Locate the cell with the specified text and output its (x, y) center coordinate. 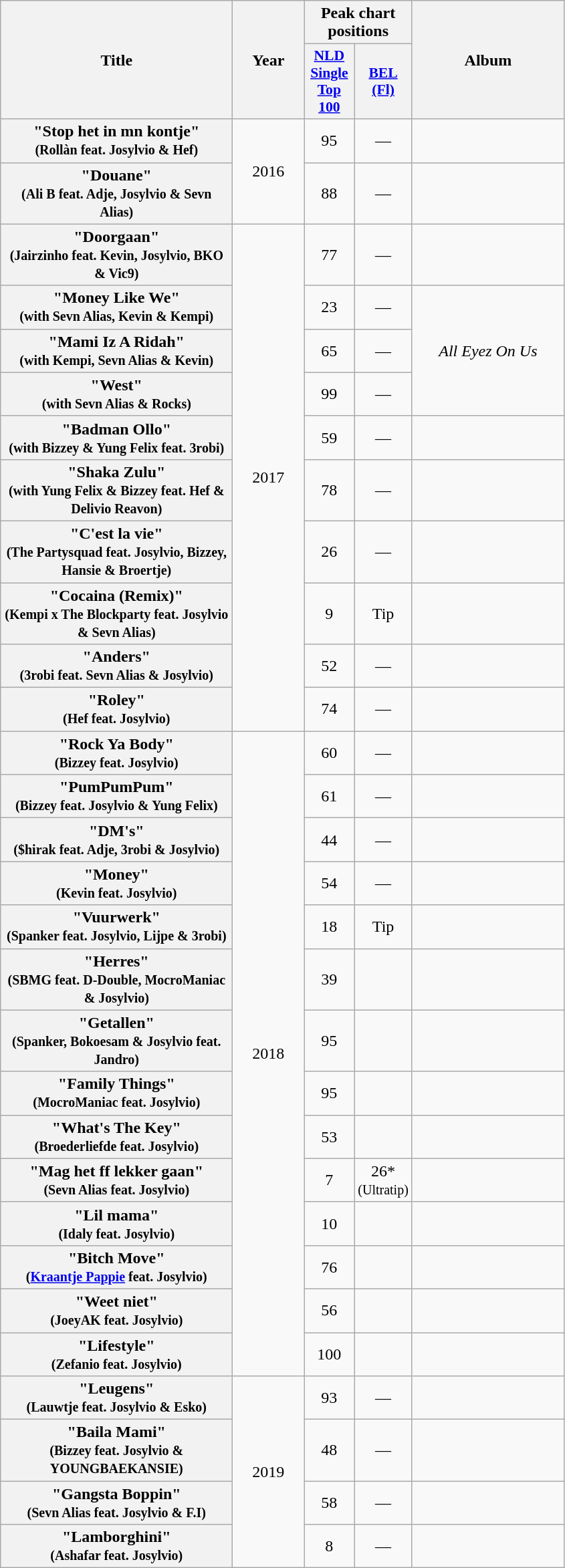
"Doorgaan"(Jairzinho feat. Kevin, Josylvio, BKO & Vic9) (116, 255)
2018 (269, 1053)
"DM's"($hirak feat. Adje, 3robi & Josylvio) (116, 839)
2016 (269, 171)
"Anders"(3robi feat. Sevn Alias & Josylvio) (116, 666)
"What's The Key"(Broederliefde feat. Josylvio) (116, 1136)
61 (329, 797)
"Shaka Zulu"(with Yung Felix & Bizzey feat. Hef & Delivio Reavon) (116, 490)
77 (329, 255)
54 (329, 884)
"Stop het in mn kontje"(Rollàn feat. Josylvio & Hef) (116, 140)
"Douane"(Ali B feat. Adje, Josylvio & Sevn Alias) (116, 193)
2017 (269, 477)
"Herres"(SBMG feat. D-Double, MocroManiac & Josylvio) (116, 979)
99 (329, 394)
"Rock Ya Body"(Bizzey feat. Josylvio) (116, 753)
"West"(with Sevn Alias & Rocks) (116, 394)
2019 (269, 1472)
All Eyez On Us (488, 350)
"Lil mama"(Idaly feat. Josylvio) (116, 1223)
"Family Things"(MocroManiac feat. Josylvio) (116, 1093)
52 (329, 666)
"Mag het ff lekker gaan"(Sevn Alias feat. Josylvio) (116, 1180)
56 (329, 1310)
26 (329, 551)
"Leugens"(Lauwtje feat. Josylvio & Esko) (116, 1398)
"Money Like We"(with Sevn Alias, Kevin & Kempi) (116, 307)
"Gangsta Boppin"(Sevn Alias feat. Josylvio & F.I) (116, 1502)
BEL(Fl) (384, 82)
"Cocaina (Remix)"(Kempi x The Blockparty feat. Josylvio & Sevn Alias) (116, 614)
"Bitch Move"(Kraantje Pappie feat. Josylvio) (116, 1267)
"Lamborghini"(Ashafar feat. Josylvio) (116, 1547)
"Mami Iz A Ridah"(with Kempi, Sevn Alias & Kevin) (116, 350)
"Weet niet"(JoeyAK feat. Josylvio) (116, 1310)
78 (329, 490)
10 (329, 1223)
Peak chart positions (358, 23)
NLD Single Top 100 (329, 82)
9 (329, 614)
53 (329, 1136)
18 (329, 926)
76 (329, 1267)
48 (329, 1450)
65 (329, 350)
88 (329, 193)
"Badman Ollo"(with Bizzey & Yung Felix feat. 3robi) (116, 437)
39 (329, 979)
"Lifestyle"(Zefanio feat. Josylvio) (116, 1354)
"Money"(Kevin feat. Josylvio) (116, 884)
"Roley"(Hef feat. Josylvio) (116, 710)
Year (269, 60)
"Baila Mami"(Bizzey feat. Josylvio & YOUNGBAEKANSIE) (116, 1450)
Album (488, 60)
58 (329, 1502)
93 (329, 1398)
60 (329, 753)
"PumPumPum"(Bizzey feat. Josylvio & Yung Felix) (116, 797)
7 (329, 1180)
"C'est la vie"(The Partysquad feat. Josylvio, Bizzey, Hansie & Broertje) (116, 551)
26*(Ultratip) (384, 1180)
44 (329, 839)
59 (329, 437)
8 (329, 1547)
100 (329, 1354)
"Vuurwerk"(Spanker feat. Josylvio, Lijpe & 3robi) (116, 926)
Title (116, 60)
74 (329, 710)
23 (329, 307)
"Getallen"(Spanker, Bokoesam & Josylvio feat. Jandro) (116, 1041)
